Search for the cell housing the specified text and yield its [x, y] center coordinate. 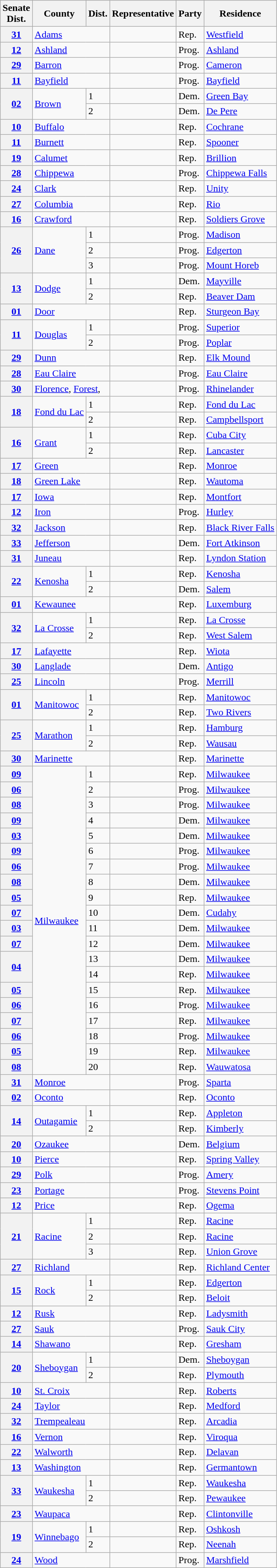
Lyndon Station [240, 558]
Buffalo [71, 127]
Luxemburg [240, 604]
Winnebago [59, 1537]
Wood [71, 1560]
Plymouth [240, 1375]
Adams [71, 34]
Rock [59, 1290]
Pewaukee [240, 1498]
Ozaukee [71, 1144]
Hamburg [240, 728]
Green Lake [71, 481]
Oshkosh [240, 1529]
Douglas [59, 335]
8 [98, 882]
Antigo [240, 666]
Roberts [240, 1390]
Iron [71, 512]
Spring Valley [240, 1159]
Green [71, 466]
Wiota [240, 651]
Wausau [240, 743]
SenateDist. [16, 14]
Belgium [240, 1144]
Montfort [240, 497]
Cudahy [240, 913]
Stevens Point [240, 1190]
Two Rivers [240, 713]
Elk Mound [240, 358]
Brown [59, 104]
Clark [71, 188]
Kewaunee [71, 604]
Polk [71, 1174]
Marshfield [240, 1560]
Juneau [71, 558]
Vernon [71, 1437]
Waupaca [71, 1514]
Lafayette [71, 651]
Mount Horeb [240, 266]
Medford [240, 1406]
Walworth [71, 1452]
Iowa [71, 497]
Brillion [240, 157]
Washington [71, 1468]
Lincoln [71, 681]
Appleton [240, 1113]
Wautoma [240, 481]
Neenah [240, 1545]
Sturgeon Bay [240, 312]
Chippewa Falls [240, 173]
Unity [240, 188]
Mayville [240, 281]
Rusk [71, 1313]
Superior [240, 327]
Trempealeau [71, 1421]
Dunn [71, 358]
Price [71, 1206]
Calumet [71, 157]
Florence, Forest, [71, 389]
Madison [240, 235]
Sparta [240, 1082]
Barron [71, 65]
Columbia [71, 204]
Hurley [240, 512]
Ogema [240, 1206]
Sauk City [240, 1329]
Dodge [59, 289]
Viroqua [240, 1437]
Westfield [240, 34]
Jefferson [71, 543]
Residence [240, 14]
Spooner [240, 142]
6 [98, 851]
De Pere [240, 111]
Fort Atkinson [240, 543]
Beloit [240, 1298]
Clintonville [240, 1514]
Door [71, 312]
Germantown [240, 1468]
Merrill [240, 681]
Wauwatosa [240, 1067]
26 [16, 250]
Portage [71, 1190]
Soldiers Grove [240, 219]
County [59, 14]
Gresham [240, 1344]
Delavan [240, 1452]
Dist. [98, 14]
7 [98, 866]
Jackson [71, 528]
Marathon [59, 736]
Sauk [71, 1329]
Lancaster [240, 451]
Taylor [71, 1406]
Shawano [71, 1344]
Black River Falls [240, 528]
Rio [240, 204]
Chippewa [71, 173]
Crawford [71, 219]
Campbellsport [240, 419]
Party [190, 14]
Grant [59, 443]
St. Croix [71, 1390]
Burnett [71, 142]
Rhinelander [240, 389]
Ladysmith [240, 1313]
Cuba City [240, 435]
Arcadia [240, 1421]
Pierce [71, 1159]
Amery [240, 1174]
Union Grove [240, 1252]
04 [16, 967]
Kimberly [240, 1128]
Outagamie [59, 1121]
Representative [143, 14]
Richland [71, 1267]
Poplar [240, 343]
Salem [240, 589]
Cochrane [240, 127]
Dane [59, 250]
Richland Center [240, 1267]
5 [98, 836]
21 [16, 1236]
4 [98, 820]
West Salem [240, 635]
Beaver Dam [240, 296]
Langlade [71, 666]
9 [98, 897]
Green Bay [240, 96]
Cameron [240, 65]
